Identify which cell holds the provided text, then report its (x, y) central coordinate. 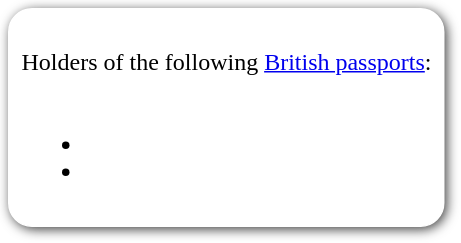
Holders of the following British passports: (226, 118)
